Search for the cell housing the specified text and yield its [x, y] center coordinate. 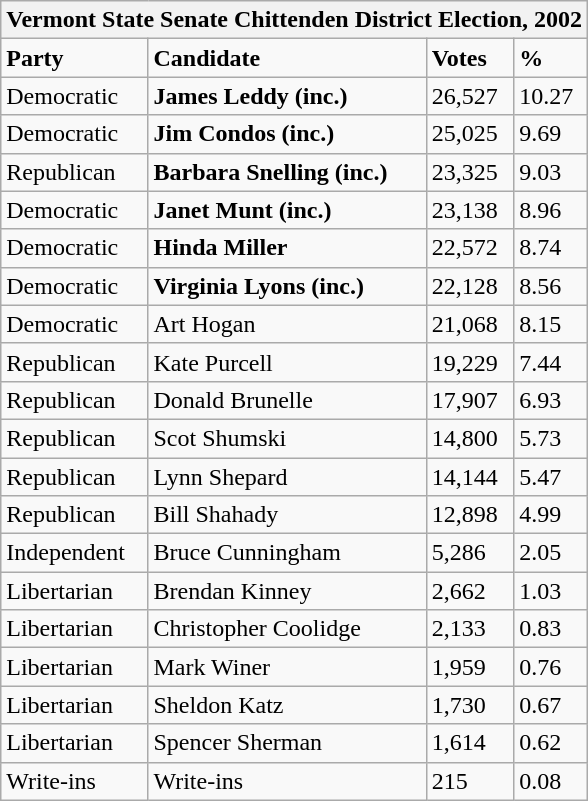
10.27 [551, 96]
1,730 [470, 705]
0.76 [551, 667]
Jim Condos (inc.) [287, 134]
Barbara Snelling (inc.) [287, 172]
Hinda Miller [287, 248]
5.73 [551, 438]
25,025 [470, 134]
2.05 [551, 553]
21,068 [470, 324]
James Leddy (inc.) [287, 96]
9.03 [551, 172]
2,662 [470, 591]
Vermont State Senate Chittenden District Election, 2002 [294, 20]
1,614 [470, 743]
14,800 [470, 438]
12,898 [470, 515]
17,907 [470, 400]
8.15 [551, 324]
22,572 [470, 248]
Spencer Sherman [287, 743]
7.44 [551, 362]
Independent [74, 553]
23,138 [470, 210]
6.93 [551, 400]
0.62 [551, 743]
Donald Brunelle [287, 400]
23,325 [470, 172]
8.96 [551, 210]
9.69 [551, 134]
Votes [470, 58]
Janet Munt (inc.) [287, 210]
0.83 [551, 629]
14,144 [470, 477]
5.47 [551, 477]
2,133 [470, 629]
Scot Shumski [287, 438]
Bill Shahady [287, 515]
Mark Winer [287, 667]
8.56 [551, 286]
Party [74, 58]
Lynn Shepard [287, 477]
Art Hogan [287, 324]
22,128 [470, 286]
0.08 [551, 781]
5,286 [470, 553]
0.67 [551, 705]
Kate Purcell [287, 362]
Christopher Coolidge [287, 629]
1,959 [470, 667]
215 [470, 781]
1.03 [551, 591]
4.99 [551, 515]
Sheldon Katz [287, 705]
Virginia Lyons (inc.) [287, 286]
% [551, 58]
Candidate [287, 58]
26,527 [470, 96]
8.74 [551, 248]
19,229 [470, 362]
Bruce Cunningham [287, 553]
Brendan Kinney [287, 591]
